Identify which cell holds the provided text, then report its (x, y) central coordinate. 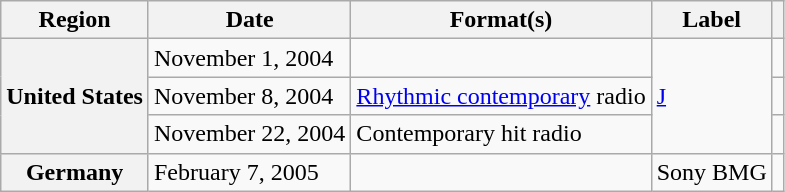
November 1, 2004 (249, 58)
Date (249, 20)
Germany (75, 172)
Label (712, 20)
Format(s) (501, 20)
Sony BMG (712, 172)
United States (75, 96)
Region (75, 20)
November 22, 2004 (249, 134)
Rhythmic contemporary radio (501, 96)
November 8, 2004 (249, 96)
February 7, 2005 (249, 172)
Contemporary hit radio (501, 134)
J (712, 96)
